Identify which cell holds the provided text, then report its [X, Y] central coordinate. 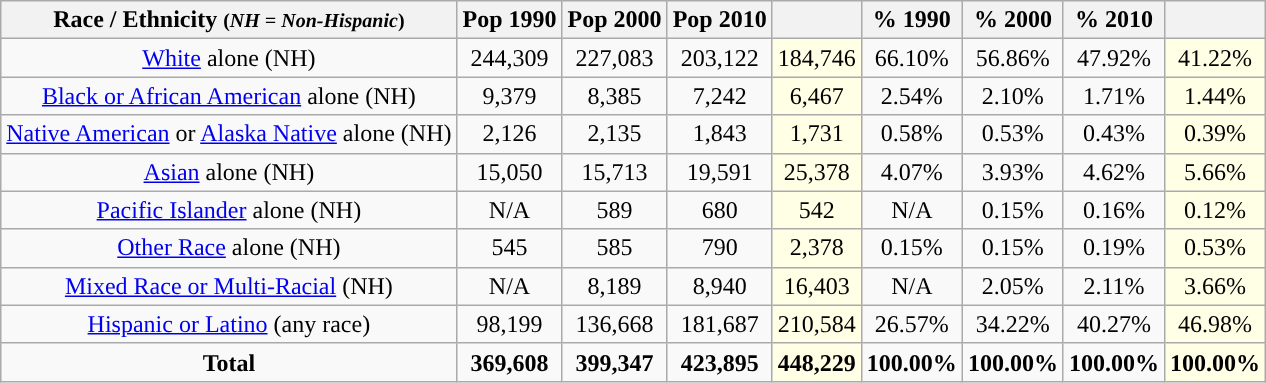
0.19% [1114, 248]
66.10% [912, 58]
203,122 [720, 58]
% 2000 [1012, 20]
46.98% [1214, 324]
Total [229, 362]
25,378 [816, 172]
Hispanic or Latino (any race) [229, 324]
Other Race alone (NH) [229, 248]
15,713 [614, 172]
2.11% [1114, 286]
2.05% [1012, 286]
56.86% [1012, 58]
585 [614, 248]
26.57% [912, 324]
589 [614, 210]
8,189 [614, 286]
47.92% [1114, 58]
40.27% [1114, 324]
1.44% [1214, 96]
2,126 [510, 134]
5.66% [1214, 172]
34.22% [1012, 324]
Race / Ethnicity (NH = Non-Hispanic) [229, 20]
Pop 1990 [510, 20]
Black or African American alone (NH) [229, 96]
0.58% [912, 134]
Asian alone (NH) [229, 172]
227,083 [614, 58]
545 [510, 248]
9,379 [510, 96]
1,731 [816, 134]
2,135 [614, 134]
8,940 [720, 286]
244,309 [510, 58]
0.16% [1114, 210]
369,608 [510, 362]
Pacific Islander alone (NH) [229, 210]
4.07% [912, 172]
8,385 [614, 96]
19,591 [720, 172]
6,467 [816, 96]
210,584 [816, 324]
7,242 [720, 96]
1,843 [720, 134]
0.43% [1114, 134]
136,668 [614, 324]
448,229 [816, 362]
98,199 [510, 324]
Pop 2010 [720, 20]
2,378 [816, 248]
15,050 [510, 172]
Mixed Race or Multi-Racial (NH) [229, 286]
423,895 [720, 362]
16,403 [816, 286]
184,746 [816, 58]
542 [816, 210]
2.10% [1012, 96]
Native American or Alaska Native alone (NH) [229, 134]
181,687 [720, 324]
Pop 2000 [614, 20]
2.54% [912, 96]
0.12% [1214, 210]
399,347 [614, 362]
% 1990 [912, 20]
790 [720, 248]
White alone (NH) [229, 58]
4.62% [1114, 172]
% 2010 [1114, 20]
3.93% [1012, 172]
680 [720, 210]
1.71% [1114, 96]
3.66% [1214, 286]
41.22% [1214, 58]
0.39% [1214, 134]
